Extract the (X, Y) coordinate from the center of the cell holding the provided text.  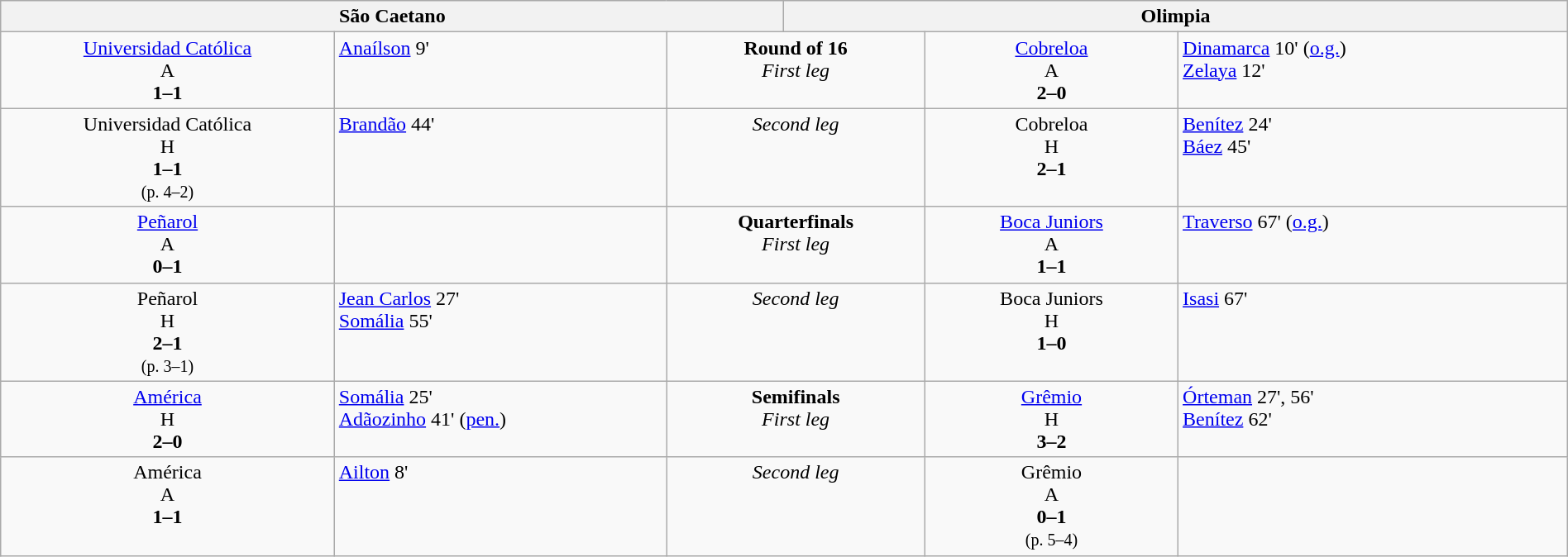
Peñarol A0–1 (168, 245)
Boca Juniors A1–1 (1051, 245)
Universidad Católica A 1–1 (168, 70)
Quarterfinals First leg (796, 245)
CobreloaH2–1 (1051, 157)
Semifinals First leg (796, 419)
Somália 25'Adãozinho 41' (pen.) (500, 419)
Jean Carlos 27'Somália 55' (500, 332)
São Caetano (392, 17)
PeñarolH2–1(p. 3–1) (168, 332)
Dinamarca 10' (o.g.) Zelaya 12' (1373, 70)
Universidad Católica H 1–1(p. 4–2) (168, 157)
Órteman 27', 56'Benítez 62' (1373, 419)
Boca JuniorsH1–0 (1051, 332)
Ailton 8' (500, 506)
Brandão 44' (500, 157)
Anaílson 9' (500, 70)
Cobreloa A 2–0 (1051, 70)
Traverso 67' (o.g.) (1373, 245)
GrêmioA0–1(p. 5–4) (1051, 506)
Olimpia (1176, 17)
Isasi 67' (1373, 332)
América H2–0 (168, 419)
Round of 16 First leg (796, 70)
Benítez 24'Báez 45' (1373, 157)
AméricaA1–1 (168, 506)
Grêmio H3–2 (1051, 419)
